Output the (X, Y) coordinate of the center of the cell containing the given text.  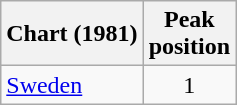
Sweden (72, 85)
Chart (1981) (72, 34)
Peakposition (189, 34)
1 (189, 85)
